Pinpoint the cell where the given text exists, returning its [X, Y] midpoint coordinate. 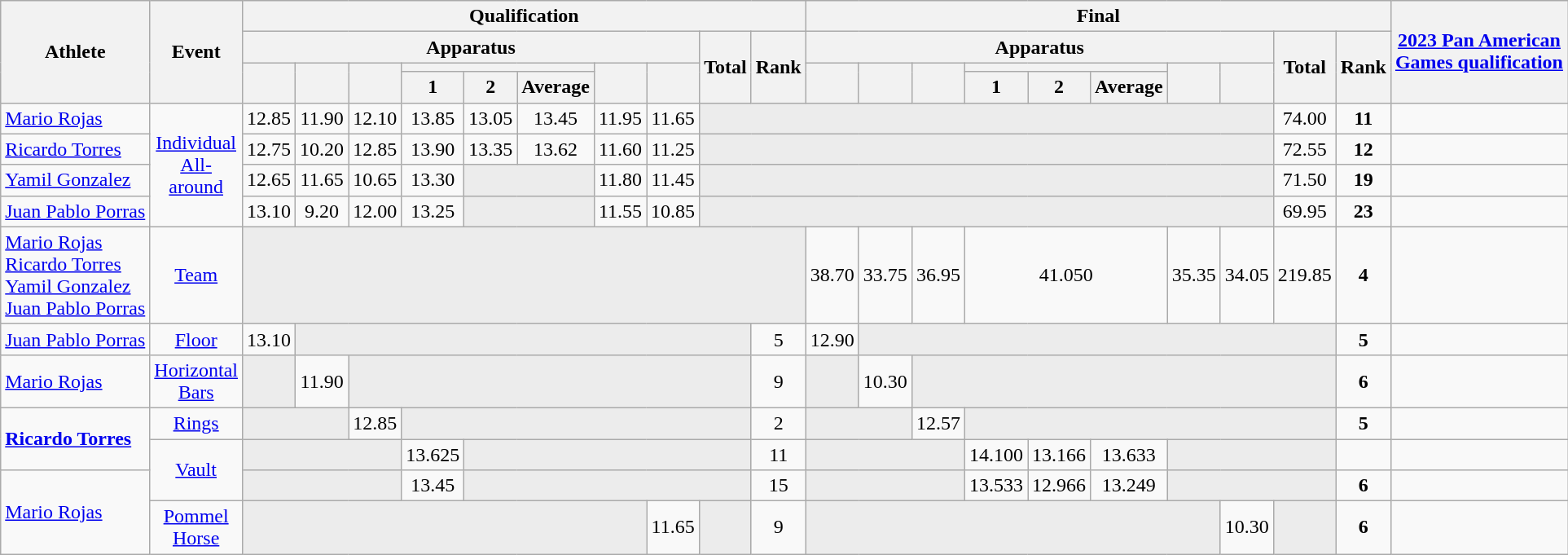
34.05 [1246, 275]
12 [1364, 149]
13.30 [433, 180]
Qualification [524, 16]
13.05 [490, 118]
12.10 [375, 118]
12.966 [1059, 486]
15 [779, 486]
12.65 [269, 180]
12.00 [375, 211]
35.35 [1194, 275]
13.62 [556, 149]
23 [1364, 211]
Pommel Horse [196, 528]
Floor [196, 339]
13.533 [995, 486]
13.25 [433, 211]
IndividualAll-around [196, 165]
13.625 [433, 454]
Athlete [75, 52]
12.90 [832, 339]
72.55 [1305, 149]
11.45 [673, 180]
4 [1364, 275]
9.20 [323, 211]
11.80 [620, 180]
Horizontal Bars [196, 381]
Final [1098, 16]
13.633 [1129, 454]
19 [1364, 180]
36.95 [938, 275]
11.95 [620, 118]
69.95 [1305, 211]
38.70 [832, 275]
219.85 [1305, 275]
11.60 [620, 149]
13.35 [490, 149]
Mario RojasRicardo TorresYamil GonzalezJuan Pablo Porras [75, 275]
14.100 [995, 454]
11.25 [673, 149]
13.85 [433, 118]
33.75 [885, 275]
Vault [196, 469]
71.50 [1305, 180]
74.00 [1305, 118]
10.65 [375, 180]
Rings [196, 423]
13.90 [433, 149]
10.85 [673, 211]
Event [196, 52]
13.166 [1059, 454]
Team [196, 275]
11.55 [620, 211]
12.57 [938, 423]
2023 Pan American Games qualification [1479, 52]
10.20 [323, 149]
Yamil Gonzalez [75, 180]
12.75 [269, 149]
41.050 [1065, 275]
13.249 [1129, 486]
